Detect which cell encompasses the target text, then output its [x, y] center coordinate. 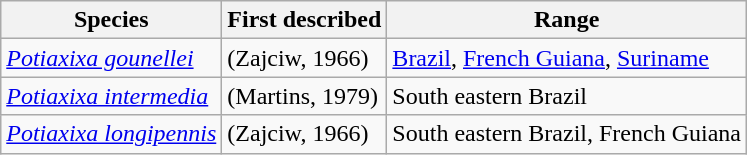
Potiaxixa gounellei [112, 58]
South eastern Brazil, French Guiana [567, 134]
Potiaxixa intermedia [112, 96]
First described [304, 20]
Species [112, 20]
Range [567, 20]
(Martins, 1979) [304, 96]
South eastern Brazil [567, 96]
Brazil, French Guiana, Suriname [567, 58]
Potiaxixa longipennis [112, 134]
